Find where the given text appears and provide that cell's center as [X, Y] coordinate. 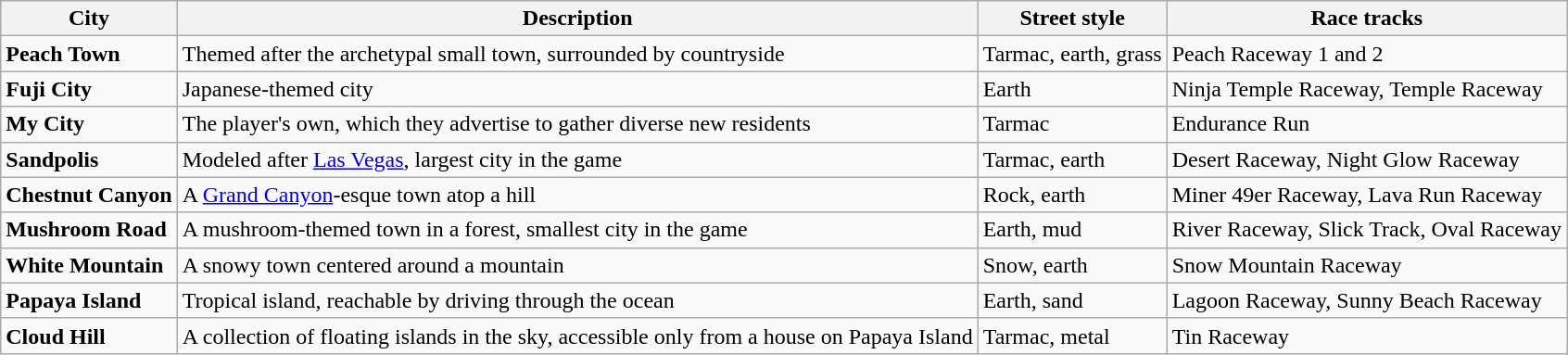
Desert Raceway, Night Glow Raceway [1366, 159]
Endurance Run [1366, 124]
A collection of floating islands in the sky, accessible only from a house on Papaya Island [577, 336]
My City [89, 124]
The player's own, which they advertise to gather diverse new residents [577, 124]
Modeled after Las Vegas, largest city in the game [577, 159]
Papaya Island [89, 300]
Cloud Hill [89, 336]
Snow Mountain Raceway [1366, 265]
Tarmac [1072, 124]
Sandpolis [89, 159]
Miner 49er Raceway, Lava Run Raceway [1366, 195]
Earth, mud [1072, 230]
Earth [1072, 89]
A Grand Canyon-esque town atop a hill [577, 195]
Peach Raceway 1 and 2 [1366, 54]
A snowy town centered around a mountain [577, 265]
A mushroom-themed town in a forest, smallest city in the game [577, 230]
Description [577, 19]
Tarmac, earth, grass [1072, 54]
Lagoon Raceway, Sunny Beach Raceway [1366, 300]
Japanese-themed city [577, 89]
Fuji City [89, 89]
Tropical island, reachable by driving through the ocean [577, 300]
Mushroom Road [89, 230]
Themed after the archetypal small town, surrounded by countryside [577, 54]
Street style [1072, 19]
Ninja Temple Raceway, Temple Raceway [1366, 89]
Snow, earth [1072, 265]
Earth, sand [1072, 300]
Race tracks [1366, 19]
Peach Town [89, 54]
Tarmac, metal [1072, 336]
River Raceway, Slick Track, Oval Raceway [1366, 230]
Chestnut Canyon [89, 195]
White Mountain [89, 265]
City [89, 19]
Rock, earth [1072, 195]
Tarmac, earth [1072, 159]
Tin Raceway [1366, 336]
